Return the (X, Y) coordinate for the center point of the cell that contains the specified text.  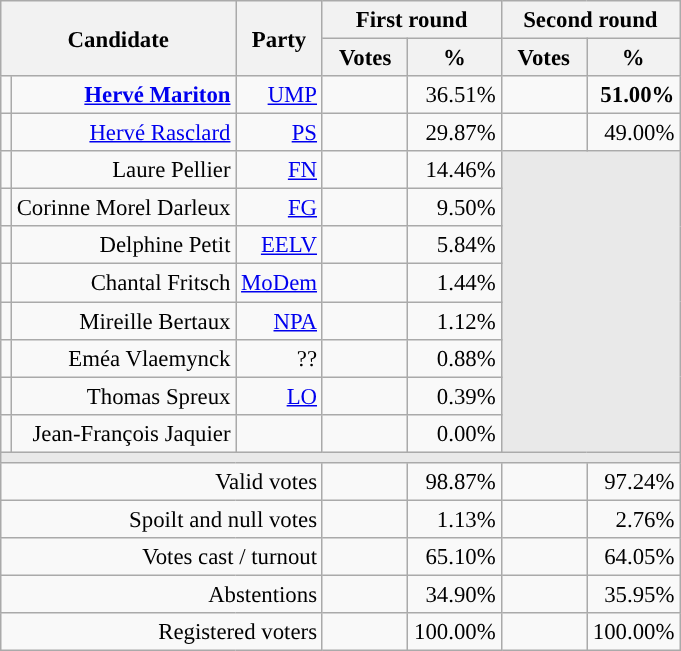
Second round (590, 20)
14.46% (454, 170)
EELV (280, 245)
LO (280, 396)
Delphine Petit (123, 245)
Spoilt and null votes (162, 519)
5.84% (454, 245)
Valid votes (162, 482)
Mireille Bertaux (123, 321)
34.90% (454, 594)
97.24% (634, 482)
Candidate (118, 38)
MoDem (280, 283)
36.51% (454, 95)
98.87% (454, 482)
Registered voters (162, 632)
NPA (280, 321)
Jean-François Jaquier (123, 433)
49.00% (634, 133)
Eméa Vlaemynck (123, 358)
Chantal Fritsch (123, 283)
64.05% (634, 557)
Abstentions (162, 594)
UMP (280, 95)
FG (280, 208)
Hervé Rasclard (123, 133)
Laure Pellier (123, 170)
FN (280, 170)
1.12% (454, 321)
51.00% (634, 95)
0.39% (454, 396)
1.13% (454, 519)
Thomas Spreux (123, 396)
First round (412, 20)
PS (280, 133)
29.87% (454, 133)
9.50% (454, 208)
2.76% (634, 519)
65.10% (454, 557)
1.44% (454, 283)
Party (280, 38)
?? (280, 358)
Votes cast / turnout (162, 557)
Hervé Mariton (123, 95)
0.88% (454, 358)
0.00% (454, 433)
35.95% (634, 594)
Corinne Morel Darleux (123, 208)
